Output the [X, Y] coordinate of the center of the cell containing the given text.  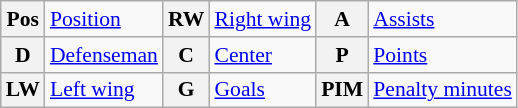
Goals [262, 90]
PIM [342, 90]
A [342, 19]
Defenseman [104, 55]
Center [262, 55]
Position [104, 19]
LW [23, 90]
Assists [442, 19]
G [186, 90]
Pos [23, 19]
Points [442, 55]
P [342, 55]
RW [186, 19]
Right wing [262, 19]
Penalty minutes [442, 90]
D [23, 55]
C [186, 55]
Left wing [104, 90]
